Return the [x, y] coordinate for the center point of the cell that contains the specified text.  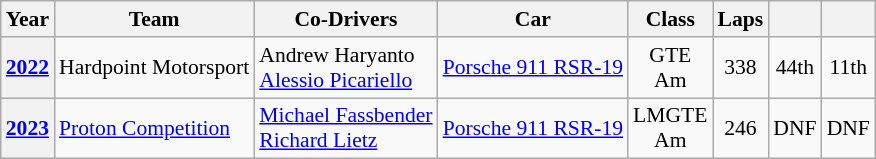
Team [154, 19]
Year [28, 19]
Car [533, 19]
Class [670, 19]
246 [741, 128]
44th [794, 68]
GTEAm [670, 68]
Proton Competition [154, 128]
Andrew Haryanto Alessio Picariello [346, 68]
2022 [28, 68]
338 [741, 68]
2023 [28, 128]
11th [848, 68]
LMGTEAm [670, 128]
Michael Fassbender Richard Lietz [346, 128]
Co-Drivers [346, 19]
Laps [741, 19]
Hardpoint Motorsport [154, 68]
